Find where the given text appears and provide that cell's center as [X, Y] coordinate. 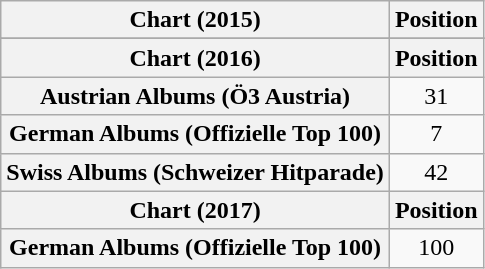
100 [436, 248]
Chart (2016) [196, 58]
Swiss Albums (Schweizer Hitparade) [196, 172]
Chart (2015) [196, 20]
31 [436, 96]
7 [436, 134]
Austrian Albums (Ö3 Austria) [196, 96]
42 [436, 172]
Chart (2017) [196, 210]
